Provide the [X, Y] coordinate of the cell's center where the given text is located.  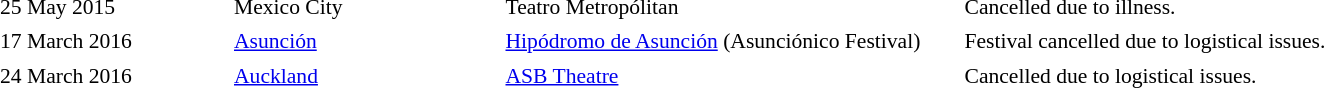
Asunción [365, 42]
Hipódromo de Asunción (Asunciónico Festival) [730, 42]
